Identify which cell holds the provided text, then report its (x, y) central coordinate. 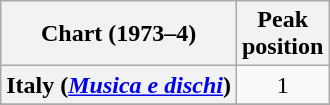
Italy (Musica e dischi) (119, 85)
Chart (1973–4) (119, 34)
1 (282, 85)
Peakposition (282, 34)
